Detect which cell encompasses the target text, then output its [X, Y] center coordinate. 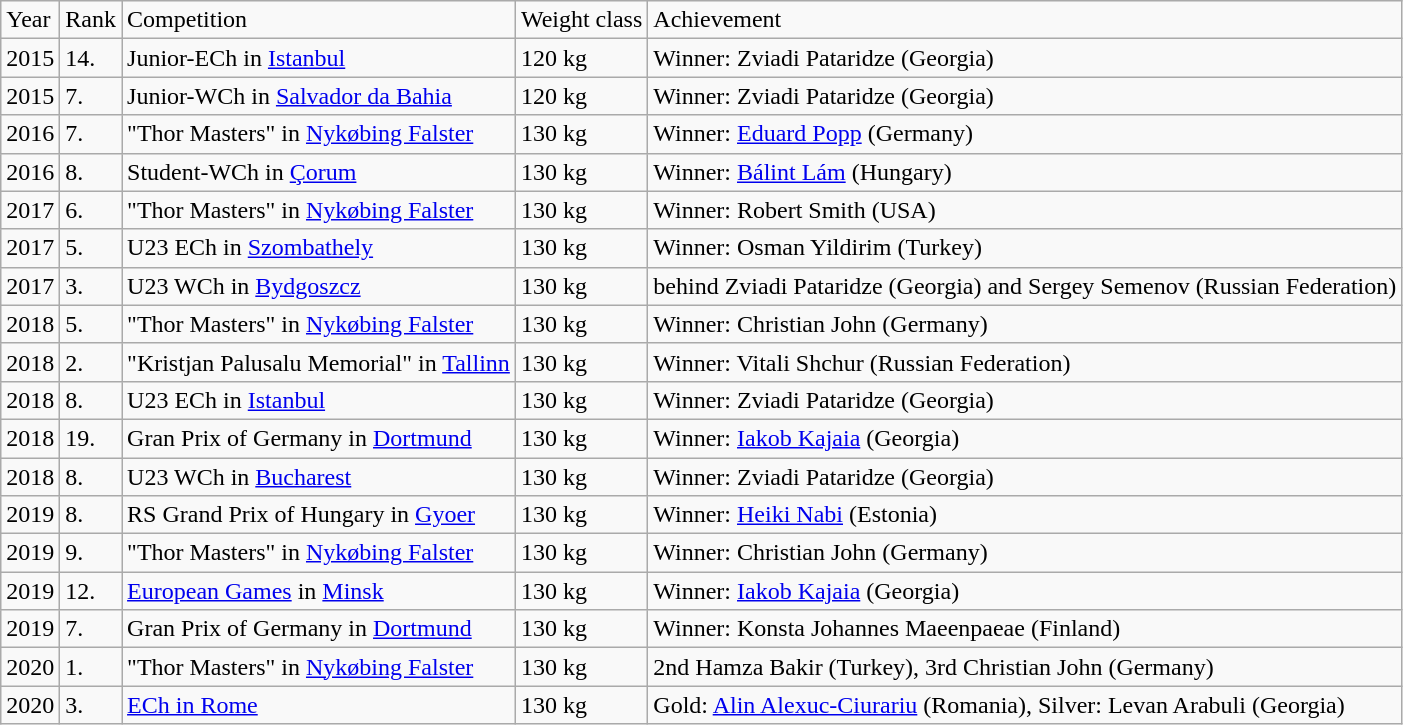
6. [91, 210]
U23 ECh in Istanbul [319, 400]
Achievement [1025, 20]
14. [91, 58]
U23 ECh in Szombathely [319, 248]
Student-WCh in Çorum [319, 172]
Year [30, 20]
Winner: Vitali Shchur (Russian Federation) [1025, 362]
U23 WCh in Bydgoszcz [319, 286]
9. [91, 553]
Winner: Osman Yildirim (Turkey) [1025, 248]
Winner: Heiki Nabi (Estonia) [1025, 515]
Weight class [581, 20]
ECh in Rome [319, 705]
12. [91, 591]
behind Zviadi Pataridze (Georgia) and Sergey Semenov (Russian Federation) [1025, 286]
Competition [319, 20]
Gold: Alin Alexuc-Ciurariu (Romania), Silver: Levan Arabuli (Georgia) [1025, 705]
Junior-WCh in Salvador da Bahia [319, 96]
European Games in Minsk [319, 591]
Rank [91, 20]
2. [91, 362]
2nd Hamza Bakir (Turkey), 3rd Christian John (Germany) [1025, 667]
Winner: Konsta Johannes Maeenpaeae (Finland) [1025, 629]
RS Grand Prix of Hungary in Gyoer [319, 515]
Winner: Robert Smith (USA) [1025, 210]
1. [91, 667]
Winner: Eduard Popp (Germany) [1025, 134]
Winner: Bálint Lám (Hungary) [1025, 172]
"Kristjan Palusalu Memorial" in Tallinn [319, 362]
Junior-ECh in Istanbul [319, 58]
19. [91, 438]
U23 WCh in Bucharest [319, 477]
